Find where the given text appears and provide that cell's center as [X, Y] coordinate. 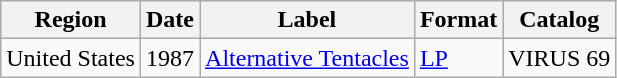
Alternative Tentacles [308, 58]
1987 [170, 58]
United States [71, 58]
Label [308, 20]
Catalog [560, 20]
Region [71, 20]
Date [170, 20]
Format [458, 20]
VIRUS 69 [560, 58]
LP [458, 58]
